Return [x, y] of the center of cell containing provided text 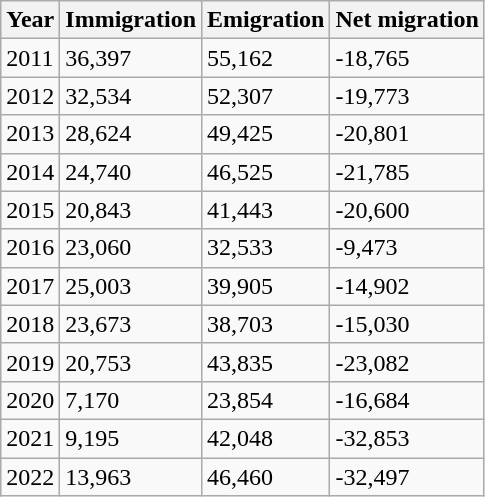
43,835 [266, 362]
2015 [30, 210]
2019 [30, 362]
Immigration [131, 20]
20,753 [131, 362]
25,003 [131, 286]
23,673 [131, 324]
13,963 [131, 477]
-15,030 [407, 324]
-32,853 [407, 438]
46,460 [266, 477]
41,443 [266, 210]
-9,473 [407, 248]
-32,497 [407, 477]
2017 [30, 286]
2021 [30, 438]
36,397 [131, 58]
Net migration [407, 20]
32,533 [266, 248]
38,703 [266, 324]
-18,765 [407, 58]
2022 [30, 477]
-19,773 [407, 96]
2018 [30, 324]
49,425 [266, 134]
32,534 [131, 96]
-23,082 [407, 362]
2013 [30, 134]
-20,801 [407, 134]
2014 [30, 172]
46,525 [266, 172]
39,905 [266, 286]
7,170 [131, 400]
23,060 [131, 248]
9,195 [131, 438]
-20,600 [407, 210]
Emigration [266, 20]
2016 [30, 248]
-16,684 [407, 400]
23,854 [266, 400]
Year [30, 20]
2020 [30, 400]
28,624 [131, 134]
-21,785 [407, 172]
52,307 [266, 96]
24,740 [131, 172]
2012 [30, 96]
55,162 [266, 58]
20,843 [131, 210]
42,048 [266, 438]
-14,902 [407, 286]
2011 [30, 58]
